Output the [x, y] coordinate of the center of the cell containing the given text.  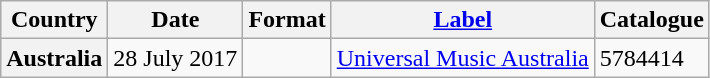
Australia [54, 58]
Catalogue [652, 20]
Label [462, 20]
Universal Music Australia [462, 58]
Country [54, 20]
5784414 [652, 58]
28 July 2017 [176, 58]
Format [287, 20]
Date [176, 20]
